From the cell containing the given text, extract its center point as (X, Y) coordinate. 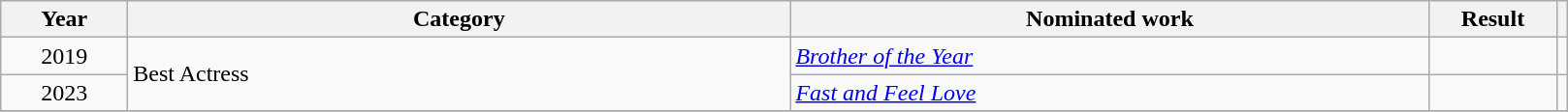
Fast and Feel Love (1109, 93)
Year (64, 19)
2023 (64, 93)
2019 (64, 56)
Best Actress (460, 74)
Brother of the Year (1109, 56)
Result (1493, 19)
Category (460, 19)
Nominated work (1109, 19)
